From the cell containing the given text, extract its center point as (x, y) coordinate. 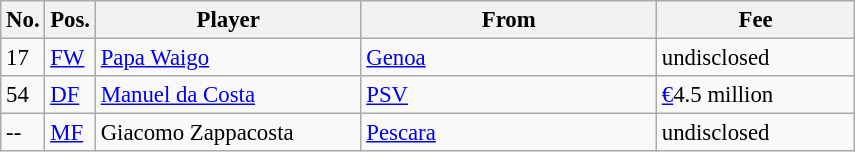
PSV (509, 95)
54 (23, 95)
17 (23, 58)
From (509, 20)
Papa Waigo (228, 58)
€4.5 million (756, 95)
Genoa (509, 58)
DF (70, 95)
MF (70, 133)
No. (23, 20)
Giacomo Zappacosta (228, 133)
FW (70, 58)
-- (23, 133)
Pescara (509, 133)
Manuel da Costa (228, 95)
Pos. (70, 20)
Fee (756, 20)
Player (228, 20)
